For the text-containing cell, return its midpoint in [x, y] coordinate format. 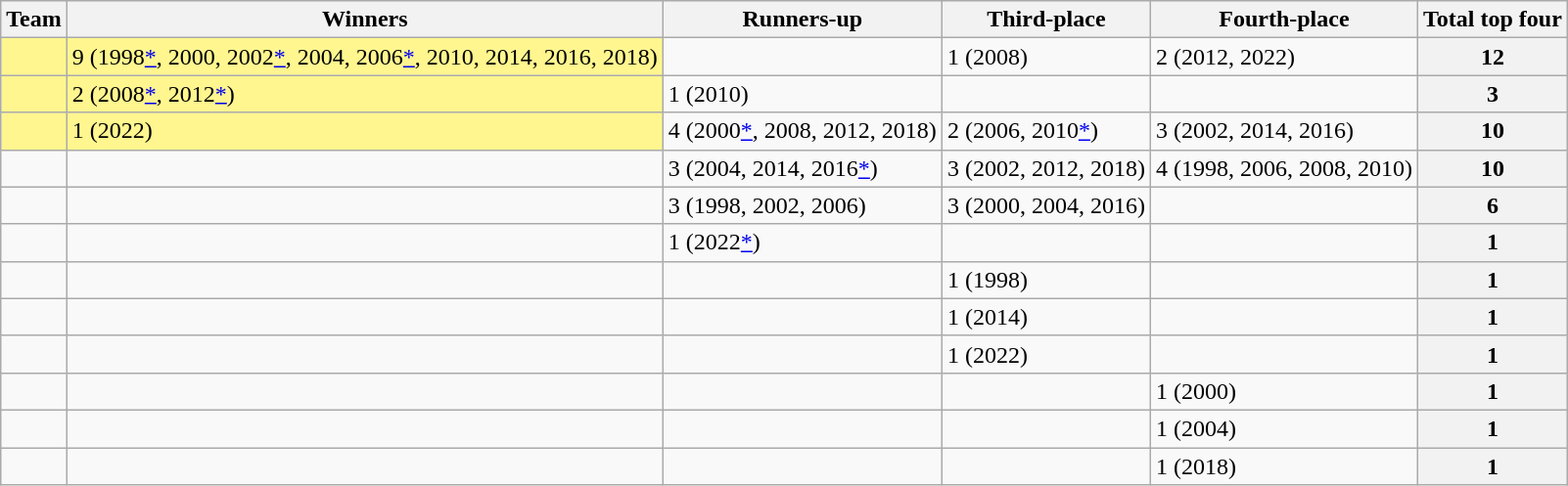
1 (2004) [1284, 428]
12 [1492, 57]
3 [1492, 94]
3 (2002, 2014, 2016) [1284, 131]
9 (1998*, 2000, 2002*, 2004, 2006*, 2010, 2014, 2016, 2018) [364, 57]
1 (1998) [1045, 280]
1 (2014) [1045, 317]
4 (2000*, 2008, 2012, 2018) [803, 131]
Total top four [1492, 20]
Third-place [1045, 20]
Team [34, 20]
1 (2008) [1045, 57]
6 [1492, 205]
3 (1998, 2002, 2006) [803, 205]
Fourth-place [1284, 20]
1 (2010) [803, 94]
Runners-up [803, 20]
2 (2006, 2010*) [1045, 131]
1 (2000) [1284, 391]
1 (2018) [1284, 466]
Winners [364, 20]
3 (2002, 2012, 2018) [1045, 168]
1 (2022*) [803, 243]
4 (1998, 2006, 2008, 2010) [1284, 168]
2 (2012, 2022) [1284, 57]
2 (2008*, 2012*) [364, 94]
3 (2000, 2004, 2016) [1045, 205]
3 (2004, 2014, 2016*) [803, 168]
